Find where the given text appears and provide that cell's center as [x, y] coordinate. 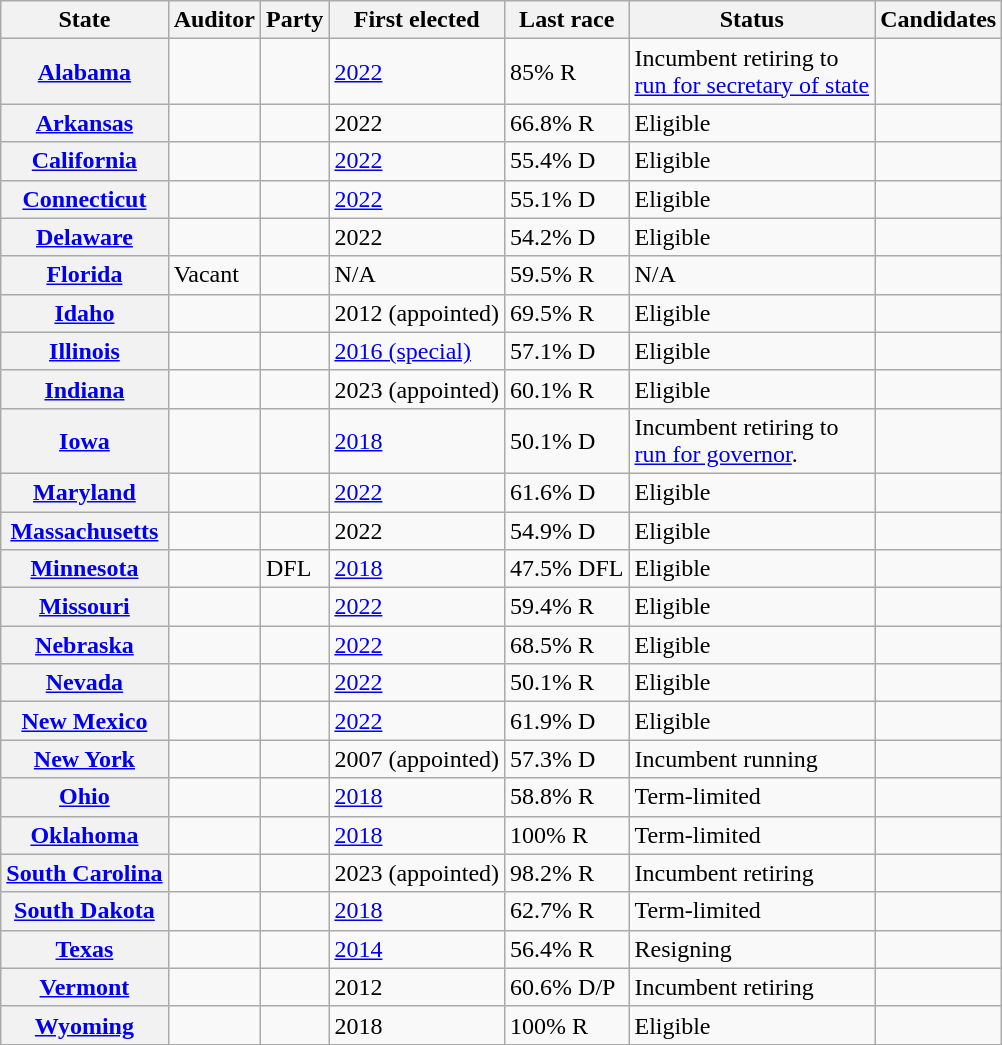
Vacant [214, 275]
Missouri [84, 607]
2014 [417, 949]
54.9% D [567, 531]
Minnesota [84, 569]
Arkansas [84, 123]
Iowa [84, 440]
50.1% D [567, 440]
55.1% D [567, 199]
59.5% R [567, 275]
Last race [567, 20]
Candidates [938, 20]
98.2% R [567, 873]
2016 (special) [417, 351]
54.2% D [567, 237]
2012 [417, 987]
Incumbent running [752, 759]
50.1% R [567, 683]
Alabama [84, 72]
Illinois [84, 351]
61.6% D [567, 492]
57.3% D [567, 759]
First elected [417, 20]
Delaware [84, 237]
56.4% R [567, 949]
58.8% R [567, 797]
Connecticut [84, 199]
60.6% D/P [567, 987]
Ohio [84, 797]
Vermont [84, 987]
62.7% R [567, 911]
Maryland [84, 492]
Auditor [214, 20]
55.4% D [567, 161]
South Dakota [84, 911]
Resigning [752, 949]
69.5% R [567, 313]
2007 (appointed) [417, 759]
Indiana [84, 389]
59.4% R [567, 607]
2012 (appointed) [417, 313]
Status [752, 20]
60.1% R [567, 389]
61.9% D [567, 721]
Incumbent retiring torun for governor. [752, 440]
Incumbent retiring torun for secretary of state [752, 72]
South Carolina [84, 873]
Idaho [84, 313]
DFL [295, 569]
66.8% R [567, 123]
State [84, 20]
Oklahoma [84, 835]
Nebraska [84, 645]
New York [84, 759]
Texas [84, 949]
68.5% R [567, 645]
Party [295, 20]
Nevada [84, 683]
Florida [84, 275]
57.1% D [567, 351]
47.5% DFL [567, 569]
New Mexico [84, 721]
Massachusetts [84, 531]
85% R [567, 72]
Wyoming [84, 1025]
California [84, 161]
